Locate the cell with the specified text and output its (x, y) center coordinate. 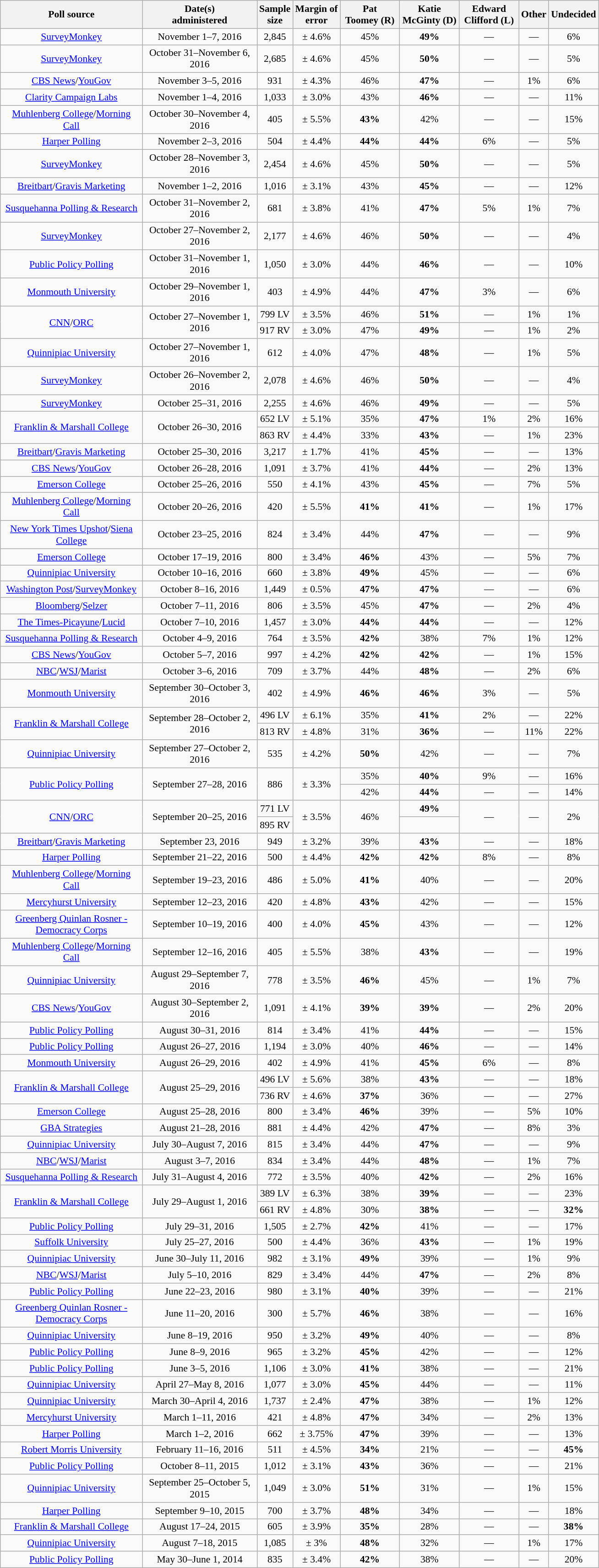
1,033 (275, 98)
931 (275, 81)
October 25–30, 2016 (200, 452)
August 25–29, 2016 (200, 1087)
September 19–23, 2016 (200, 880)
July 5–10, 2016 (200, 1275)
660 (275, 573)
Washington Post/SurveyMonkey (71, 590)
1,194 (275, 1047)
August 30–September 2, 2016 (200, 1008)
421 (275, 1417)
662 (275, 1434)
PatToomey (R) (370, 15)
709 (275, 671)
300 (275, 1314)
Robert Morris University (71, 1450)
September 12–16, 2016 (200, 952)
834 (275, 1161)
October 29–November 1, 2016 (200, 292)
Samplesize (275, 15)
± 3.75% (316, 1434)
September 21–22, 2016 (200, 858)
829 (275, 1275)
August 25–28, 2016 (200, 1112)
2,255 (275, 403)
October 20–26, 2016 (200, 507)
2,454 (275, 164)
KatieMcGinty (D) (430, 15)
895 RV (275, 825)
August 21–28, 2016 (200, 1128)
815 (275, 1145)
982 (275, 1259)
1,012 (275, 1466)
1,016 (275, 186)
27% (573, 1096)
The Times-Picayune/Lucid (71, 622)
28% (430, 1527)
September 23, 2016 (200, 841)
± 3% (316, 1543)
February 11–16, 2016 (200, 1450)
1,449 (275, 590)
652 LV (275, 419)
June 3–5, 2016 (200, 1368)
2,685 (275, 59)
1,049 (275, 1489)
October 26–November 2, 2016 (200, 381)
October 27–November 2, 2016 (200, 236)
October 17–19, 2016 (200, 557)
1,085 (275, 1543)
May 30–June 1, 2014 (200, 1560)
Poll source (71, 15)
400 (275, 924)
2,177 (275, 236)
486 (275, 880)
886 (275, 784)
949 (275, 841)
August 3–7, 2016 (200, 1161)
June 8–19, 2016 (200, 1336)
October 28–November 3, 2016 (200, 164)
October 10–16, 2016 (200, 573)
Bloomberg/Selzer (71, 606)
November 1–2, 2016 (200, 186)
October 3–6, 2016 (200, 671)
± 6.1% (316, 716)
October 5–7, 2016 (200, 655)
± 5.1% (316, 419)
October 4–9, 2016 (200, 639)
October 8–16, 2016 (200, 590)
August 30–31, 2016 (200, 1030)
August 26–29, 2016 (200, 1063)
612 (275, 353)
1,505 (275, 1226)
33% (370, 436)
September 30–October 3, 2016 (200, 694)
October 23–25, 2016 (200, 535)
1,050 (275, 264)
± 3.9% (316, 1527)
New York Times Upshot/Siena College (71, 535)
997 (275, 655)
June 30–July 11, 2016 (200, 1259)
814 (275, 1030)
± 2.7% (316, 1226)
1,077 (275, 1385)
GBA Strategies (71, 1128)
778 (275, 980)
October 7–11, 2016 (200, 606)
764 (275, 639)
700 (275, 1511)
403 (275, 292)
June 8–9, 2016 (200, 1352)
1,737 (275, 1401)
2,078 (275, 381)
± 2.4% (316, 1401)
October 7–10, 2016 (200, 622)
October 30–November 4, 2016 (200, 119)
± 4.3% (316, 81)
± 1.7% (316, 452)
813 RV (275, 732)
October 31–November 2, 2016 (200, 208)
Clarity Campaign Labs (71, 98)
September 25–October 5, 2015 (200, 1489)
July 29–August 1, 2016 (200, 1202)
March 1–11, 2016 (200, 1417)
835 (275, 1560)
September 9–10, 2015 (200, 1511)
September 12–23, 2016 (200, 902)
± 0.5% (316, 590)
November 2–3, 2016 (200, 142)
771 LV (275, 809)
November 1–7, 2016 (200, 37)
October 31–November 1, 2016 (200, 264)
965 (275, 1352)
511 (275, 1450)
Undecided (573, 15)
504 (275, 142)
± 5.6% (316, 1079)
3,217 (275, 452)
37% (370, 1096)
April 27–May 8, 2016 (200, 1385)
October 8–11, 2015 (200, 1466)
1,106 (275, 1368)
605 (275, 1527)
863 RV (275, 436)
806 (275, 606)
± 5.7% (316, 1314)
799 LV (275, 314)
881 (275, 1128)
30% (370, 1210)
October 26–30, 2016 (200, 427)
March 30–April 4, 2016 (200, 1401)
661 RV (275, 1210)
550 (275, 485)
March 1–2, 2016 (200, 1434)
October 26–28, 2016 (200, 468)
± 3.3% (316, 784)
June 22–23, 2016 (200, 1291)
September 27–October 2, 2016 (200, 754)
June 11–20, 2016 (200, 1314)
389 LV (275, 1194)
950 (275, 1336)
Suffolk University (71, 1242)
± 5.0% (316, 880)
August 17–24, 2015 (200, 1527)
535 (275, 754)
August 26–27, 2016 (200, 1047)
± 4.5% (316, 1450)
October 25–31, 2016 (200, 403)
736 RV (275, 1096)
Date(s)administered (200, 15)
1,457 (275, 622)
2,845 (275, 37)
824 (275, 535)
July 30–August 7, 2016 (200, 1145)
± 6.3% (316, 1194)
Other (534, 15)
EdwardClifford (L) (489, 15)
October 25–26, 2016 (200, 485)
681 (275, 208)
August 7–18, 2015 (200, 1543)
772 (275, 1177)
September 28–October 2, 2016 (200, 724)
980 (275, 1291)
October 31–November 6, 2016 (200, 59)
Margin oferror (316, 15)
September 20–25, 2016 (200, 817)
917 RV (275, 331)
August 29–September 7, 2016 (200, 980)
September 10–19, 2016 (200, 924)
September 27–28, 2016 (200, 784)
July 25–27, 2016 (200, 1242)
November 3–5, 2016 (200, 81)
July 29–31, 2016 (200, 1226)
November 1–4, 2016 (200, 98)
July 31–August 4, 2016 (200, 1177)
